Provide the [x, y] coordinate of the cell's center where the given text is located.  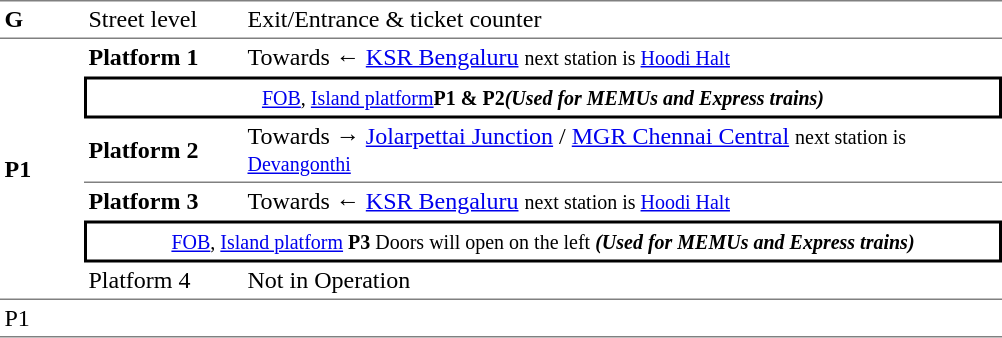
FOB, Island platform P3 Doors will open on the left (Used for MEMUs and Express trains) [543, 241]
Exit/Entrance & ticket counter [622, 20]
FOB, Island platformP1 & P2(Used for MEMUs and Express trains) [543, 97]
Platform 2 [164, 150]
Platform 1 [164, 58]
Not in Operation [622, 281]
Street level [164, 20]
Platform 3 [164, 202]
Towards → Jolarpettai Junction / MGR Chennai Central next station is Devangonthi [622, 150]
Platform 4 [164, 281]
G [42, 20]
